Identify which cell holds the provided text, then report its (X, Y) central coordinate. 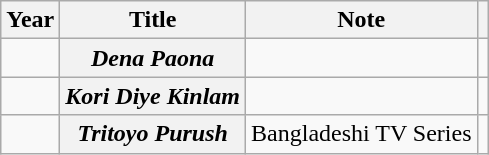
Bangladeshi TV Series (362, 134)
Note (362, 20)
Tritoyo Purush (153, 134)
Dena Paona (153, 58)
Title (153, 20)
Year (30, 20)
Kori Diye Kinlam (153, 96)
